Output the (X, Y) coordinate of the center of the cell containing the given text.  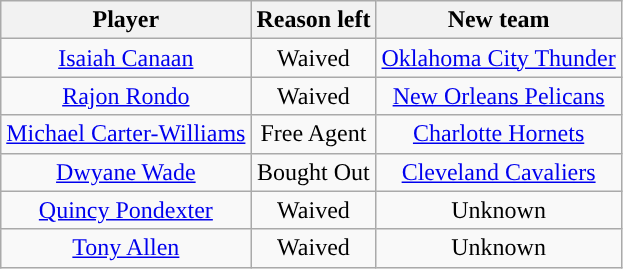
Cleveland Cavaliers (498, 172)
Michael Carter-Williams (126, 134)
Oklahoma City Thunder (498, 58)
Quincy Pondexter (126, 210)
Dwyane Wade (126, 172)
Reason left (314, 20)
Isaiah Canaan (126, 58)
Tony Allen (126, 248)
New Orleans Pelicans (498, 96)
Bought Out (314, 172)
Rajon Rondo (126, 96)
Charlotte Hornets (498, 134)
Free Agent (314, 134)
New team (498, 20)
Player (126, 20)
